Return (x, y) of the center of cell containing provided text 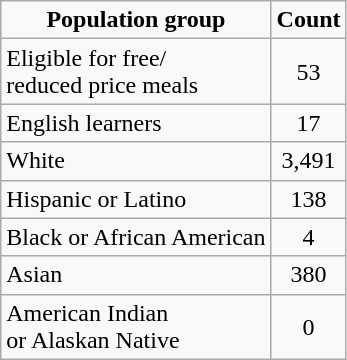
138 (308, 199)
English learners (136, 123)
3,491 (308, 161)
White (136, 161)
Count (308, 20)
Population group (136, 20)
17 (308, 123)
Hispanic or Latino (136, 199)
380 (308, 275)
53 (308, 72)
Black or African American (136, 237)
4 (308, 237)
0 (308, 326)
Eligible for free/reduced price meals (136, 72)
Asian (136, 275)
American Indian or Alaskan Native (136, 326)
